Search for the cell housing the specified text and yield its [x, y] center coordinate. 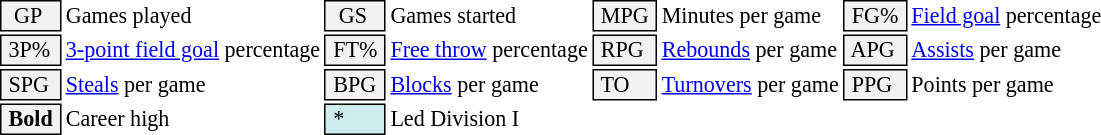
PPG [875, 85]
Games played [192, 16]
SPG [30, 85]
Steals per game [192, 85]
BPG [356, 85]
TO [624, 85]
MPG [624, 16]
GP [30, 16]
GS [356, 16]
Turnovers per game [750, 85]
RPG [624, 50]
3P% [30, 50]
FT% [356, 50]
Minutes per game [750, 16]
Free throw percentage [489, 50]
FG% [875, 16]
Rebounds per game [750, 50]
APG [875, 50]
3-point field goal percentage [192, 50]
Blocks per game [489, 85]
Games started [489, 16]
